Return (x, y) of the center of cell containing provided text 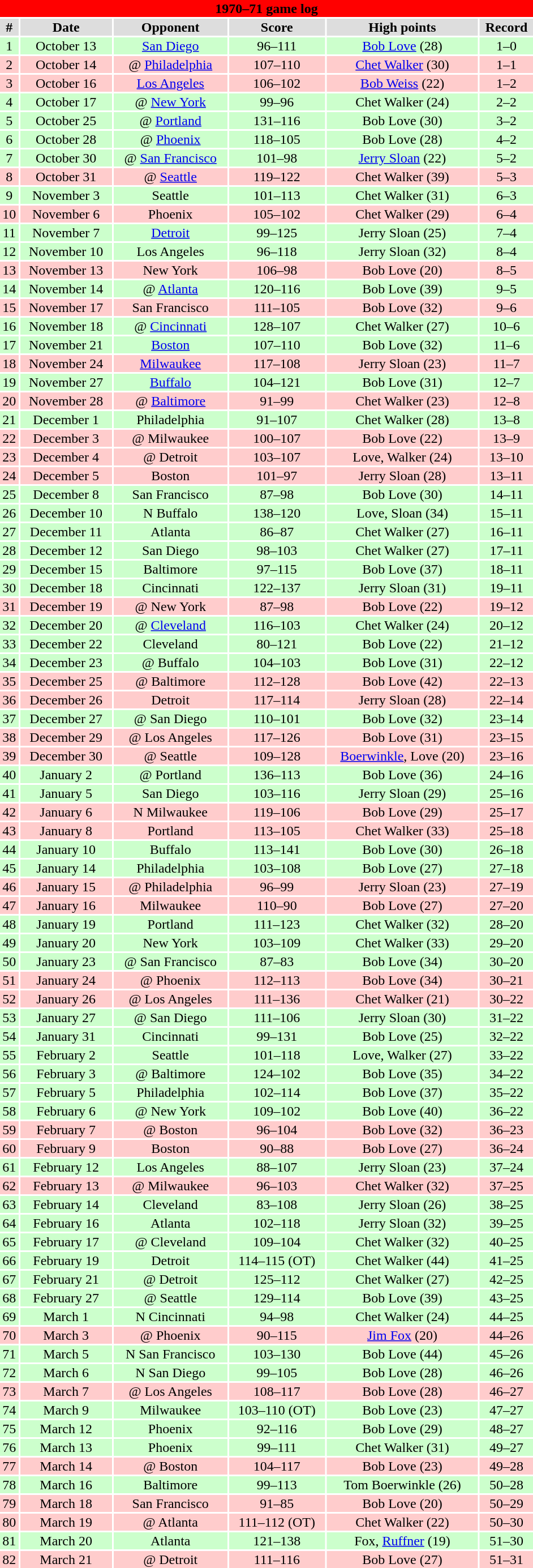
10 (9, 214)
October 13 (66, 46)
5–3 (506, 177)
111–136 (277, 999)
11–7 (506, 364)
1–0 (506, 46)
January 31 (66, 1036)
1 (9, 46)
February 6 (66, 1111)
27–19 (506, 887)
39 (9, 756)
7–4 (506, 233)
1–2 (506, 83)
71 (9, 1354)
January 5 (66, 793)
3–2 (506, 121)
46–27 (506, 1391)
102–118 (277, 1223)
March 13 (66, 1447)
90–88 (277, 1148)
117–114 (277, 700)
February 17 (66, 1242)
December 11 (66, 532)
Bob Love (36) (402, 775)
109–104 (277, 1242)
4–2 (506, 139)
18 (9, 364)
Bob Love (25) (402, 1036)
21 (9, 420)
96–118 (277, 251)
35–22 (506, 1092)
Bob Weiss (22) (402, 83)
Chet Walker (29) (402, 214)
December 15 (66, 569)
December 25 (66, 681)
January 20 (66, 943)
8 (9, 177)
4 (9, 102)
50–30 (506, 1522)
February 2 (66, 1055)
11 (9, 233)
66 (9, 1261)
December 5 (66, 476)
34–22 (506, 1074)
13–8 (506, 420)
113–105 (277, 831)
131–116 (277, 121)
19–12 (506, 606)
111–116 (277, 1560)
March 20 (66, 1541)
40 (9, 775)
5 (9, 121)
February 7 (66, 1130)
November 14 (66, 289)
102–114 (277, 1092)
68 (9, 1298)
7 (9, 158)
113–141 (277, 849)
75 (9, 1429)
February 13 (66, 1186)
January 19 (66, 924)
109–128 (277, 756)
101–97 (277, 476)
30–20 (506, 962)
December 20 (66, 625)
129–114 (277, 1298)
45 (9, 868)
13–10 (506, 457)
29 (9, 569)
54 (9, 1036)
Bob Love (44) (402, 1354)
November 6 (66, 214)
109–102 (277, 1111)
13 (9, 270)
December 10 (66, 513)
13–9 (506, 438)
22 (9, 438)
114–115 (OT) (277, 1261)
88–107 (277, 1167)
70 (9, 1335)
March 6 (66, 1373)
90–115 (277, 1335)
37–25 (506, 1186)
57 (9, 1092)
March 19 (66, 1522)
24 (9, 476)
17–11 (506, 550)
119–122 (277, 177)
3 (9, 83)
45–26 (506, 1354)
Chet Walker (39) (402, 177)
12–7 (506, 382)
10–6 (506, 326)
December 19 (66, 606)
101–118 (277, 1055)
87–83 (277, 962)
111–105 (277, 307)
N San Francisco (171, 1354)
128–107 (277, 326)
December 12 (66, 550)
November 17 (66, 307)
22–14 (506, 700)
9 (9, 195)
44 (9, 849)
31–22 (506, 1018)
23–15 (506, 737)
21–12 (506, 644)
Opponent (171, 27)
March 1 (66, 1317)
59 (9, 1130)
@ Cincinnati (171, 326)
101–113 (277, 195)
Boerwinkle, Love (20) (402, 756)
36–24 (506, 1148)
January 15 (66, 887)
Chet Walker (23) (402, 401)
35 (9, 681)
Bob Love (35) (402, 1074)
15–11 (506, 513)
25–18 (506, 831)
Love, Walker (27) (402, 1055)
92–116 (277, 1429)
33 (9, 644)
51–30 (506, 1541)
19–11 (506, 588)
99–125 (277, 233)
26–18 (506, 849)
November 27 (66, 382)
Score (277, 27)
14–11 (506, 494)
103–109 (277, 943)
96–99 (277, 887)
30 (9, 588)
76 (9, 1447)
103–107 (277, 457)
December 18 (66, 588)
1–1 (506, 65)
16 (9, 326)
52 (9, 999)
72 (9, 1373)
December 27 (66, 719)
N Buffalo (171, 513)
119–106 (277, 812)
Chet Walker (28) (402, 420)
December 8 (66, 494)
Love, Walker (24) (402, 457)
9–5 (506, 289)
8–5 (506, 270)
16–11 (506, 532)
51–31 (506, 1560)
30–21 (506, 980)
111–112 (OT) (277, 1522)
25–16 (506, 793)
Bob Love (40) (402, 1111)
Jim Fox (20) (402, 1335)
112–128 (277, 681)
Fox, Ruffner (19) (402, 1541)
October 28 (66, 139)
124–102 (277, 1074)
Tom Boerwinkle (26) (402, 1485)
October 25 (66, 121)
29–20 (506, 943)
44–26 (506, 1335)
6–3 (506, 195)
116–103 (277, 625)
99–105 (277, 1373)
36 (9, 700)
96–111 (277, 46)
26 (9, 513)
104–103 (277, 663)
103–116 (277, 793)
110–90 (277, 905)
48 (9, 924)
34 (9, 663)
Jerry Sloan (22) (402, 158)
42 (9, 812)
50–29 (506, 1503)
17 (9, 345)
104–121 (277, 382)
77 (9, 1466)
October 31 (66, 177)
83–108 (277, 1204)
27–20 (506, 905)
96–103 (277, 1186)
6 (9, 139)
65 (9, 1242)
28 (9, 550)
103–130 (277, 1354)
30–22 (506, 999)
November 13 (66, 270)
22–13 (506, 681)
February 5 (66, 1092)
80–121 (277, 644)
37–24 (506, 1167)
91–107 (277, 420)
104–117 (277, 1466)
105–102 (277, 214)
March 5 (66, 1354)
8–4 (506, 251)
58 (9, 1111)
64 (9, 1223)
41–25 (506, 1261)
March 7 (66, 1391)
27–18 (506, 868)
Jerry Sloan (29) (402, 793)
Chet Walker (21) (402, 999)
91–85 (277, 1503)
March 18 (66, 1503)
Chet Walker (44) (402, 1261)
50–28 (506, 1485)
36–23 (506, 1130)
67 (9, 1279)
23–16 (506, 756)
12–8 (506, 401)
33–22 (506, 1055)
32 (9, 625)
February 27 (66, 1298)
Jerry Sloan (30) (402, 1018)
2–2 (506, 102)
96–104 (277, 1130)
25–17 (506, 812)
62 (9, 1186)
99–131 (277, 1036)
86–87 (277, 532)
81 (9, 1541)
1970–71 game log (266, 8)
46–26 (506, 1373)
December 23 (66, 663)
23–14 (506, 719)
112–113 (277, 980)
122–137 (277, 588)
November 7 (66, 233)
October 14 (66, 65)
@ Buffalo (171, 663)
November 28 (66, 401)
11–6 (506, 345)
63 (9, 1204)
5–2 (506, 158)
100–107 (277, 438)
49–28 (506, 1466)
January 24 (66, 980)
22–12 (506, 663)
19 (9, 382)
March 9 (66, 1410)
December 30 (66, 756)
38 (9, 737)
November 21 (66, 345)
March 12 (66, 1429)
99–111 (277, 1447)
Chet Walker (22) (402, 1522)
January 2 (66, 775)
December 29 (66, 737)
January 23 (66, 962)
December 1 (66, 420)
138–120 (277, 513)
111–123 (277, 924)
117–126 (277, 737)
Bob Love (42) (402, 681)
February 12 (66, 1167)
118–105 (277, 139)
32–22 (506, 1036)
111–106 (277, 1018)
47–27 (506, 1410)
December 22 (66, 644)
46 (9, 887)
February 3 (66, 1074)
79 (9, 1503)
Jerry Sloan (31) (402, 588)
November 24 (66, 364)
108–117 (277, 1391)
N Milwaukee (171, 812)
March 16 (66, 1485)
Chet Walker (30) (402, 65)
December 4 (66, 457)
January 26 (66, 999)
103–108 (277, 868)
28–20 (506, 924)
73 (9, 1391)
October 30 (66, 158)
49–27 (506, 1447)
41 (9, 793)
53 (9, 1018)
15 (9, 307)
60 (9, 1148)
25 (9, 494)
56 (9, 1074)
55 (9, 1055)
48–27 (506, 1429)
March 21 (66, 1560)
47 (9, 905)
50 (9, 962)
74 (9, 1410)
91–99 (277, 401)
N Cincinnati (171, 1317)
136–113 (277, 775)
36–22 (506, 1111)
November 10 (66, 251)
103–110 (OT) (277, 1410)
49 (9, 943)
38–25 (506, 1204)
March 3 (66, 1335)
40–25 (506, 1242)
December 3 (66, 438)
23 (9, 457)
December 26 (66, 700)
27 (9, 532)
101–98 (277, 158)
44–25 (506, 1317)
6–4 (506, 214)
125–112 (277, 1279)
51 (9, 980)
99–96 (277, 102)
98–103 (277, 550)
January 16 (66, 905)
14 (9, 289)
November 3 (66, 195)
12 (9, 251)
31 (9, 606)
80 (9, 1522)
106–98 (277, 270)
January 14 (66, 868)
97–115 (277, 569)
November 18 (66, 326)
2 (9, 65)
69 (9, 1317)
18–11 (506, 569)
Jerry Sloan (25) (402, 233)
78 (9, 1485)
February 19 (66, 1261)
43–25 (506, 1298)
High points (402, 27)
February 21 (66, 1279)
February 9 (66, 1148)
42–25 (506, 1279)
20 (9, 401)
January 10 (66, 849)
24–16 (506, 775)
# (9, 27)
121–138 (277, 1541)
Love, Sloan (34) (402, 513)
99–113 (277, 1485)
October 17 (66, 102)
13–11 (506, 476)
February 14 (66, 1204)
October 16 (66, 83)
January 8 (66, 831)
106–102 (277, 83)
110–101 (277, 719)
9–6 (506, 307)
N San Diego (171, 1373)
94–98 (277, 1317)
82 (9, 1560)
February 16 (66, 1223)
120–116 (277, 289)
39–25 (506, 1223)
61 (9, 1167)
Date (66, 27)
January 6 (66, 812)
January 27 (66, 1018)
20–12 (506, 625)
43 (9, 831)
117–108 (277, 364)
Jerry Sloan (26) (402, 1204)
37 (9, 719)
March 14 (66, 1466)
Record (506, 27)
